Capture the cell that displays the provided text and extract its [X, Y] central coordinate. 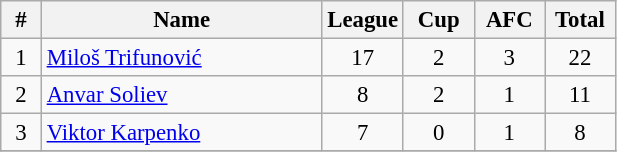
7 [362, 133]
17 [362, 58]
Anvar Soliev [182, 95]
Miloš Trifunović [182, 58]
11 [580, 95]
AFC [510, 20]
Cup [438, 20]
22 [580, 58]
0 [438, 133]
League [362, 20]
# [22, 20]
Viktor Karpenko [182, 133]
Total [580, 20]
Name [182, 20]
